Detect which cell encompasses the target text, then output its [x, y] center coordinate. 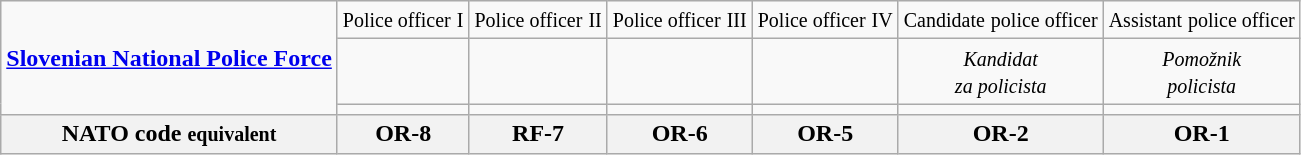
OR-6 [680, 134]
OR-1 [1202, 134]
Police officer III [680, 20]
NATO code equivalent [170, 134]
OR-8 [403, 134]
Assistant police officer [1202, 20]
OR-2 [1000, 134]
Candidate police officer [1000, 20]
RF-7 [538, 134]
Police officer II [538, 20]
Pomožnik policista [1202, 72]
OR-5 [825, 134]
Police officer I [403, 20]
Police officer IV [825, 20]
Kandidat za policista [1000, 72]
Slovenian National Police Force [170, 58]
